Return [x, y] of the center of cell containing provided text 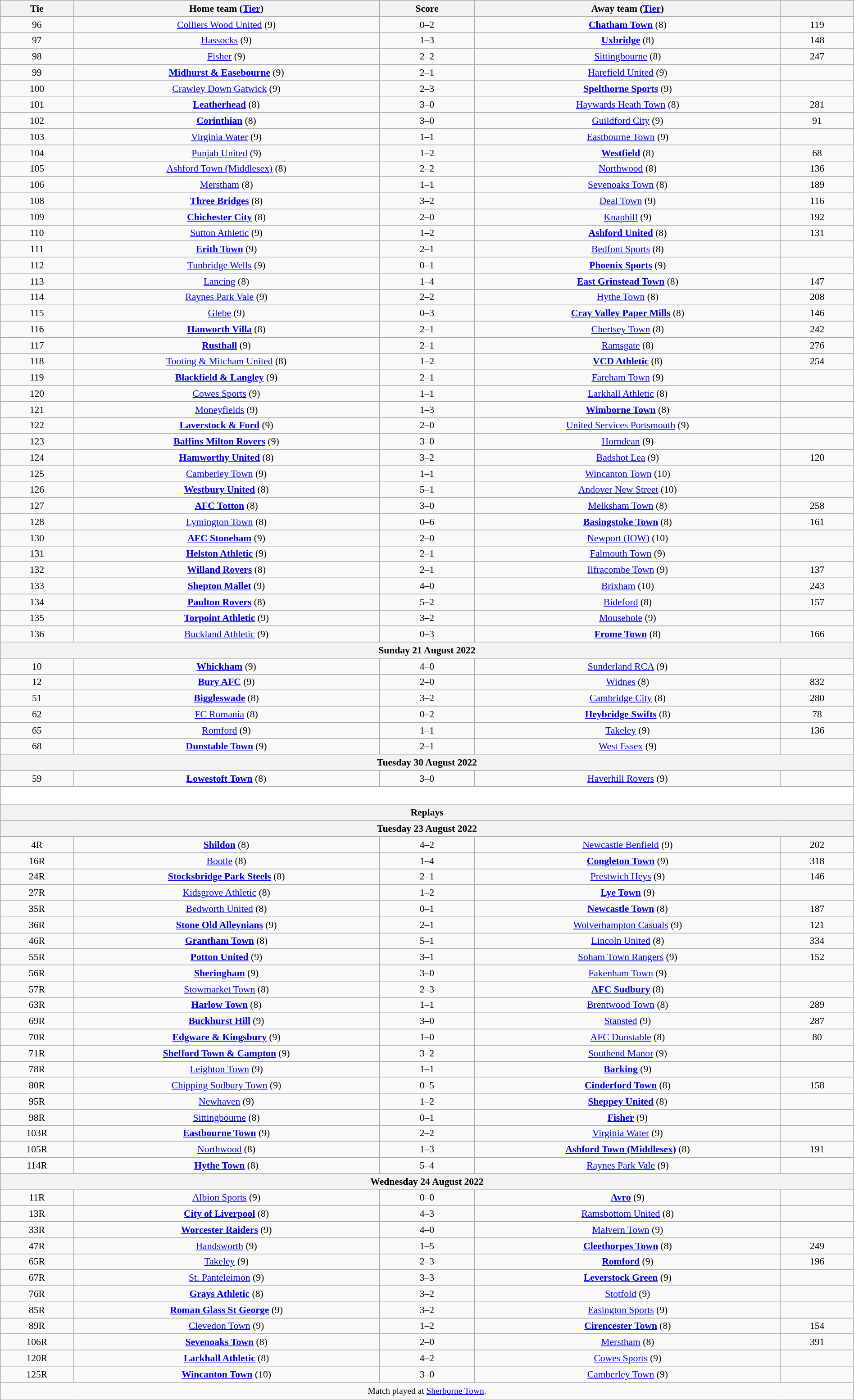
Lancing (8) [226, 281]
Dunstable Town (9) [226, 747]
Albion Sports (9) [226, 1198]
69R [37, 1021]
Ashford United (8) [628, 233]
117 [37, 345]
96 [37, 25]
281 [817, 105]
Frome Town (8) [628, 634]
122 [37, 426]
Kidsgrove Athletic (8) [226, 893]
148 [817, 41]
103R [37, 1133]
Soham Town Rangers (9) [628, 957]
247 [817, 57]
Barking (9) [628, 1069]
Helston Athletic (9) [226, 554]
125 [37, 474]
91 [817, 121]
24R [37, 877]
AFC Dunstable (8) [628, 1038]
Bury AFC (9) [226, 682]
98 [37, 57]
11R [37, 1198]
Tuesday 23 August 2022 [427, 829]
103 [37, 137]
334 [817, 941]
Sheringham (9) [226, 973]
102 [37, 121]
27R [37, 893]
Willand Rovers (8) [226, 570]
Bedworth United (8) [226, 909]
Mousehole (9) [628, 618]
Erith Town (9) [226, 249]
152 [817, 957]
126 [37, 490]
Uxbridge (8) [628, 41]
Ilfracombe Town (9) [628, 570]
189 [817, 185]
98R [37, 1118]
276 [817, 345]
125R [37, 1374]
Tuesday 30 August 2022 [427, 763]
Edgware & Kingsbury (9) [226, 1038]
Buckhurst Hill (9) [226, 1021]
154 [817, 1326]
55R [37, 957]
Hassocks (9) [226, 41]
161 [817, 522]
80R [37, 1086]
Bootle (8) [226, 861]
59 [37, 779]
AFC Stoneham (9) [226, 538]
12 [37, 682]
202 [817, 845]
Stone Old Alleynians (9) [226, 925]
Hanworth Villa (8) [226, 330]
46R [37, 941]
Malvern Town (9) [628, 1230]
106R [37, 1342]
280 [817, 698]
Corinthian (8) [226, 121]
100 [37, 89]
1–5 [427, 1246]
63R [37, 1005]
Stowmarket Town (8) [226, 989]
166 [817, 634]
Bideford (8) [628, 602]
Worcester Raiders (9) [226, 1230]
Laverstock & Ford (9) [226, 426]
Score [427, 9]
Bedfont Sports (8) [628, 249]
105 [37, 169]
Leverstock Green (9) [628, 1278]
287 [817, 1021]
56R [37, 973]
Newcastle Town (8) [628, 909]
113 [37, 281]
Punjab United (9) [226, 153]
78R [37, 1069]
Tunbridge Wells (9) [226, 265]
St. Panteleimon (9) [226, 1278]
Melksham Town (8) [628, 506]
Glebe (9) [226, 313]
158 [817, 1086]
Buckland Athletic (9) [226, 634]
Wednesday 24 August 2022 [427, 1182]
120R [37, 1358]
Rusthall (9) [226, 345]
Ramsbottom United (8) [628, 1214]
109 [37, 217]
Easington Sports (9) [628, 1310]
192 [817, 217]
Newhaven (9) [226, 1101]
Biggleswade (8) [226, 698]
Wolverhampton Casuals (9) [628, 925]
57R [37, 989]
Cleethorpes Town (8) [628, 1246]
3–1 [427, 957]
Handsworth (9) [226, 1246]
0–0 [427, 1198]
Shildon (8) [226, 845]
Fakenham Town (9) [628, 973]
106 [37, 185]
89R [37, 1326]
Sunday 21 August 2022 [427, 650]
208 [817, 297]
114 [37, 297]
Grantham Town (8) [226, 941]
Shepton Mallet (9) [226, 586]
AFC Sudbury (8) [628, 989]
80 [817, 1038]
AFC Totton (8) [226, 506]
Lye Town (9) [628, 893]
Fareham Town (9) [628, 378]
4R [37, 845]
36R [37, 925]
Match played at Sherborne Town. [427, 1391]
Brixham (10) [628, 586]
104 [37, 153]
10 [37, 666]
132 [37, 570]
Hamworthy United (8) [226, 458]
76R [37, 1294]
101 [37, 105]
Chipping Sodbury Town (9) [226, 1086]
Prestwich Heys (9) [628, 877]
Stansted (9) [628, 1021]
Harlow Town (8) [226, 1005]
70R [37, 1038]
Leatherhead (8) [226, 105]
128 [37, 522]
Chatham Town (8) [628, 25]
Crawley Down Gatwick (9) [226, 89]
Away team (Tier) [628, 9]
62 [37, 715]
VCD Athletic (8) [628, 362]
51 [37, 698]
Guildford City (9) [628, 121]
65 [37, 730]
Cray Valley Paper Mills (8) [628, 313]
Chertsey Town (8) [628, 330]
Tie [37, 9]
97 [37, 41]
Newcastle Benfield (9) [628, 845]
Wimborne Town (8) [628, 410]
Clevedon Town (9) [226, 1326]
105R [37, 1150]
Cambridge City (8) [628, 698]
65R [37, 1262]
Widnes (8) [628, 682]
191 [817, 1150]
5–2 [427, 602]
Leighton Town (9) [226, 1069]
157 [817, 602]
391 [817, 1342]
Knaphill (9) [628, 217]
318 [817, 861]
Blackfield & Langley (9) [226, 378]
0–6 [427, 522]
133 [37, 586]
Andover New Street (10) [628, 490]
147 [817, 281]
Cinderford Town (8) [628, 1086]
Spelthorne Sports (9) [628, 89]
Lymington Town (8) [226, 522]
Westfield (8) [628, 153]
Southend Manor (9) [628, 1053]
Lincoln United (8) [628, 941]
Potton United (9) [226, 957]
1–0 [427, 1038]
Home team (Tier) [226, 9]
Midhurst & Easebourne (9) [226, 73]
4–3 [427, 1214]
Sutton Athletic (9) [226, 233]
137 [817, 570]
Roman Glass St George (9) [226, 1310]
111 [37, 249]
West Essex (9) [628, 747]
78 [817, 715]
Falmouth Town (9) [628, 554]
Shefford Town & Campton (9) [226, 1053]
242 [817, 330]
Stotfold (9) [628, 1294]
Basingstoke Town (8) [628, 522]
FC Romania (8) [226, 715]
Heybridge Swifts (8) [628, 715]
Deal Town (9) [628, 201]
East Grinstead Town (8) [628, 281]
Grays Athletic (8) [226, 1294]
112 [37, 265]
Ramsgate (8) [628, 345]
196 [817, 1262]
254 [817, 362]
13R [37, 1214]
115 [37, 313]
832 [817, 682]
110 [37, 233]
Sunderland RCA (9) [628, 666]
5–4 [427, 1166]
Replays [427, 813]
134 [37, 602]
Paulton Rovers (8) [226, 602]
289 [817, 1005]
108 [37, 201]
47R [37, 1246]
67R [37, 1278]
Tooting & Mitcham United (8) [226, 362]
Cirencester Town (8) [628, 1326]
City of Liverpool (8) [226, 1214]
Horndean (9) [628, 442]
135 [37, 618]
Harefield United (9) [628, 73]
124 [37, 458]
114R [37, 1166]
99 [37, 73]
3–3 [427, 1278]
Newport (IOW) (10) [628, 538]
130 [37, 538]
Baffins Milton Rovers (9) [226, 442]
Phoenix Sports (9) [628, 265]
Chichester City (8) [226, 217]
Sheppey United (8) [628, 1101]
Whickham (9) [226, 666]
71R [37, 1053]
Haverhill Rovers (9) [628, 779]
16R [37, 861]
35R [37, 909]
Torpoint Athletic (9) [226, 618]
Brentwood Town (8) [628, 1005]
Stocksbridge Park Steels (8) [226, 877]
123 [37, 442]
0–5 [427, 1086]
Moneyfields (9) [226, 410]
243 [817, 586]
33R [37, 1230]
Congleton Town (9) [628, 861]
249 [817, 1246]
Lowestoft Town (8) [226, 779]
Westbury United (8) [226, 490]
95R [37, 1101]
187 [817, 909]
Colliers Wood United (9) [226, 25]
258 [817, 506]
Three Bridges (8) [226, 201]
United Services Portsmouth (9) [628, 426]
Avro (9) [628, 1198]
127 [37, 506]
85R [37, 1310]
118 [37, 362]
Haywards Heath Town (8) [628, 105]
Badshot Lea (9) [628, 458]
